Extract the [x, y] coordinate from the center of the cell holding the provided text.  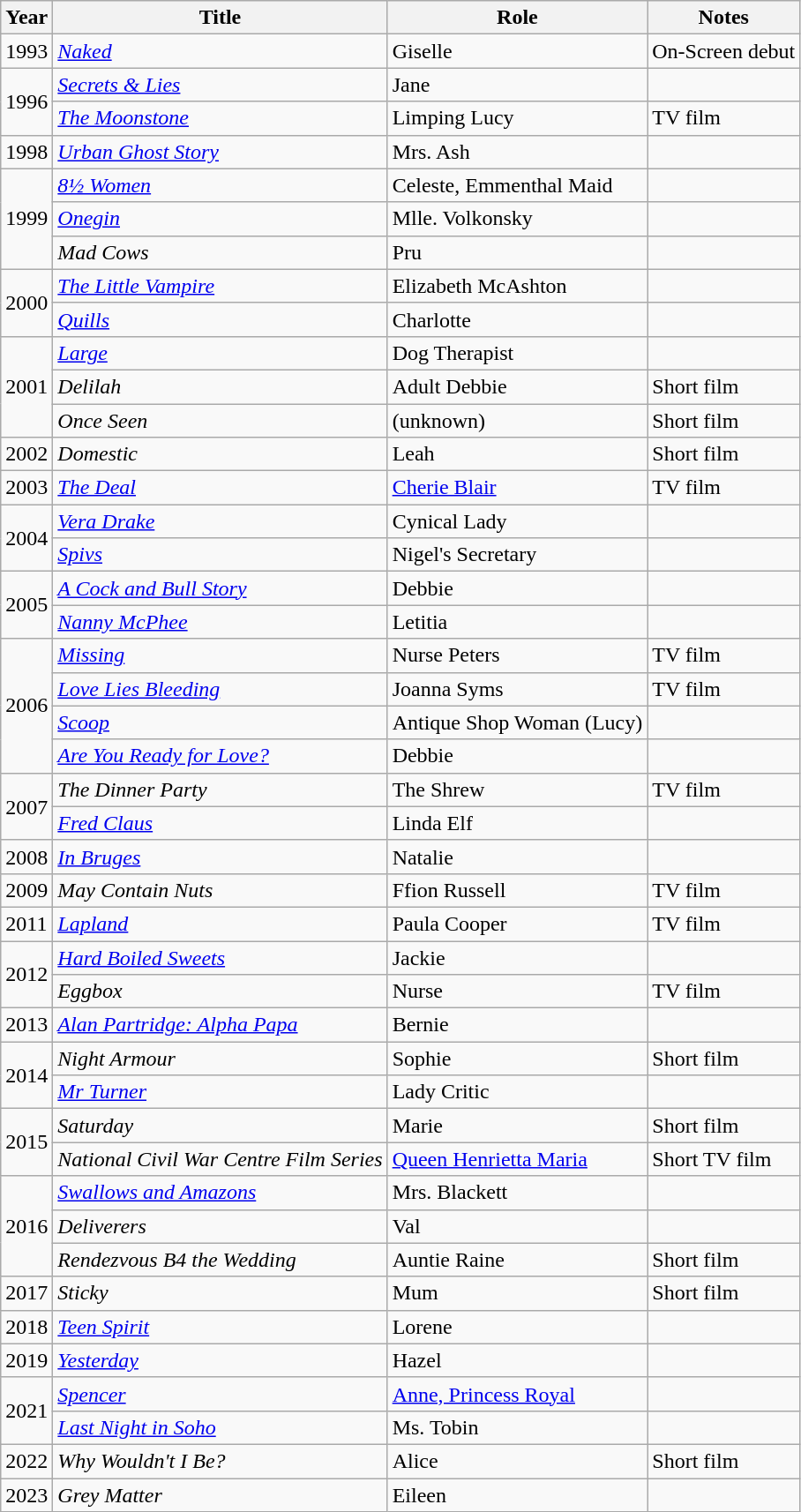
Onegin [221, 219]
Mr Turner [221, 1092]
Cherie Blair [517, 488]
Scoop [221, 722]
1996 [26, 101]
Hard Boiled Sweets [221, 957]
1998 [26, 152]
Antique Shop Woman (Lucy) [517, 722]
Grey Matter [221, 1495]
Linda Elf [517, 823]
2005 [26, 605]
May Contain Nuts [221, 890]
Adult Debbie [517, 386]
Ms. Tobin [517, 1427]
Title [221, 18]
8½ Women [221, 185]
Sophie [517, 1059]
2018 [26, 1327]
Notes [723, 18]
Nurse [517, 992]
Role [517, 18]
Auntie Raine [517, 1260]
Lapland [221, 924]
2002 [26, 454]
2008 [26, 857]
Jackie [517, 957]
Lorene [517, 1327]
Spivs [221, 555]
Once Seen [221, 421]
Night Armour [221, 1059]
In Bruges [221, 857]
Mrs. Ash [517, 152]
Secrets & Lies [221, 85]
Nanny McPhee [221, 622]
2021 [26, 1411]
Pru [517, 252]
2019 [26, 1360]
Cynical Lady [517, 521]
2001 [26, 386]
Swallows and Amazons [221, 1193]
National Civil War Centre Film Series [221, 1159]
Why Wouldn't I Be? [221, 1461]
Eileen [517, 1495]
Rendezvous B4 the Wedding [221, 1260]
2011 [26, 924]
Letitia [517, 622]
Paula Cooper [517, 924]
(unknown) [517, 421]
Giselle [517, 51]
Deliverers [221, 1226]
Fred Claus [221, 823]
The Deal [221, 488]
2023 [26, 1495]
Missing [221, 655]
A Cock and Bull Story [221, 588]
Eggbox [221, 992]
1999 [26, 219]
Mlle. Volkonsky [517, 219]
Year [26, 18]
Limping Lucy [517, 118]
Naked [221, 51]
Ffion Russell [517, 890]
2013 [26, 1025]
Spencer [221, 1394]
Love Lies Bleeding [221, 689]
Large [221, 353]
The Little Vampire [221, 286]
Saturday [221, 1126]
Celeste, Emmenthal Maid [517, 185]
Sticky [221, 1293]
Jane [517, 85]
Joanna Syms [517, 689]
2017 [26, 1293]
The Moonstone [221, 118]
Yesterday [221, 1360]
2009 [26, 890]
2004 [26, 538]
Urban Ghost Story [221, 152]
Dog Therapist [517, 353]
2022 [26, 1461]
Alice [517, 1461]
Charlotte [517, 319]
Alan Partridge: Alpha Papa [221, 1025]
Nigel's Secretary [517, 555]
Quills [221, 319]
Marie [517, 1126]
1993 [26, 51]
Val [517, 1226]
Mrs. Blackett [517, 1193]
2003 [26, 488]
Teen Spirit [221, 1327]
Vera Drake [221, 521]
Queen Henrietta Maria [517, 1159]
2006 [26, 706]
Are You Ready for Love? [221, 756]
Hazel [517, 1360]
Anne, Princess Royal [517, 1394]
Mad Cows [221, 252]
Elizabeth McAshton [517, 286]
2007 [26, 806]
Lady Critic [517, 1092]
2014 [26, 1075]
Leah [517, 454]
Domestic [221, 454]
Natalie [517, 857]
Delilah [221, 386]
2000 [26, 303]
The Dinner Party [221, 790]
Short TV film [723, 1159]
Nurse Peters [517, 655]
Bernie [517, 1025]
Mum [517, 1293]
Last Night in Soho [221, 1427]
2012 [26, 974]
On-Screen debut [723, 51]
2016 [26, 1226]
2015 [26, 1142]
The Shrew [517, 790]
